Output the (X, Y) coordinate of the center of the cell containing the given text.  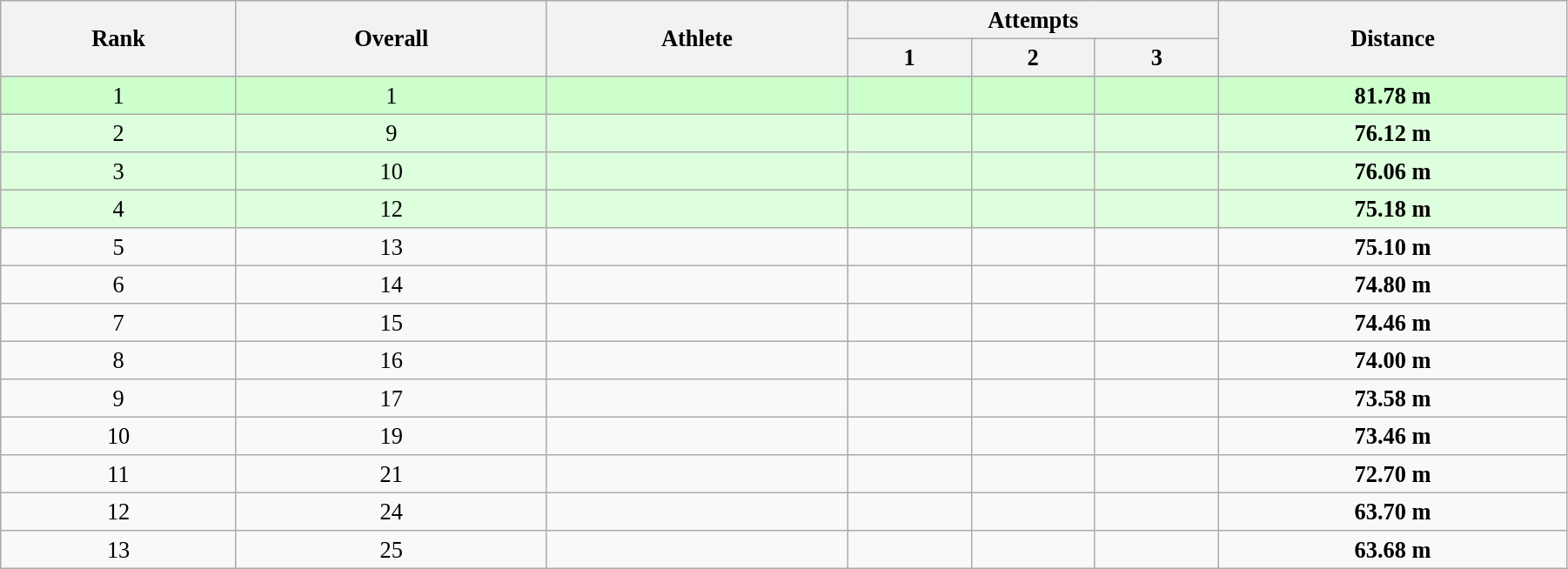
72.70 m (1393, 474)
Athlete (697, 38)
Attempts (1034, 19)
17 (392, 398)
75.10 m (1393, 247)
63.70 m (1393, 512)
5 (118, 247)
Overall (392, 38)
76.06 m (1393, 171)
24 (392, 512)
15 (392, 323)
74.00 m (1393, 360)
Rank (118, 38)
19 (392, 436)
76.12 m (1393, 133)
25 (392, 550)
16 (392, 360)
73.46 m (1393, 436)
4 (118, 209)
73.58 m (1393, 398)
8 (118, 360)
74.80 m (1393, 284)
81.78 m (1393, 95)
14 (392, 284)
63.68 m (1393, 550)
Distance (1393, 38)
7 (118, 323)
6 (118, 284)
74.46 m (1393, 323)
21 (392, 474)
75.18 m (1393, 209)
11 (118, 474)
